Identify which cell holds the provided text, then report its [x, y] central coordinate. 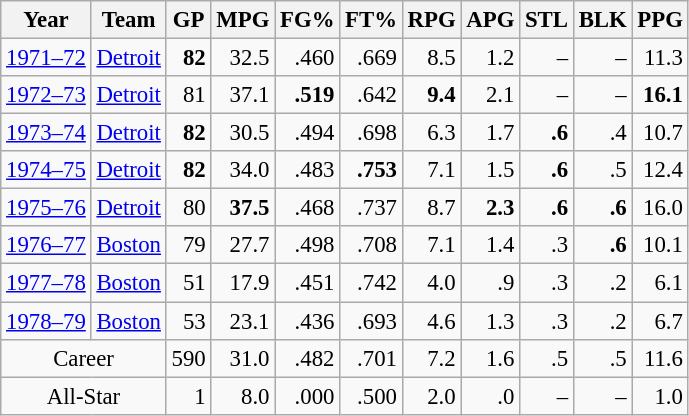
.436 [308, 321]
.519 [308, 95]
.4 [602, 133]
.753 [372, 170]
.708 [372, 245]
32.5 [243, 58]
2.1 [490, 95]
1.4 [490, 245]
11.6 [660, 358]
1971–72 [46, 58]
34.0 [243, 170]
4.0 [432, 283]
8.5 [432, 58]
9.4 [432, 95]
.0 [490, 396]
1973–74 [46, 133]
8.0 [243, 396]
FT% [372, 20]
11.3 [660, 58]
2.0 [432, 396]
80 [188, 208]
7.2 [432, 358]
.468 [308, 208]
1.7 [490, 133]
81 [188, 95]
1978–79 [46, 321]
.698 [372, 133]
.483 [308, 170]
.498 [308, 245]
4.6 [432, 321]
All-Star [84, 396]
79 [188, 245]
1972–73 [46, 95]
1974–75 [46, 170]
31.0 [243, 358]
17.9 [243, 283]
.460 [308, 58]
.642 [372, 95]
.669 [372, 58]
.494 [308, 133]
APG [490, 20]
1.5 [490, 170]
Career [84, 358]
.701 [372, 358]
590 [188, 358]
10.7 [660, 133]
53 [188, 321]
37.1 [243, 95]
27.7 [243, 245]
.693 [372, 321]
1.6 [490, 358]
1.0 [660, 396]
30.5 [243, 133]
.451 [308, 283]
BLK [602, 20]
.000 [308, 396]
1.2 [490, 58]
RPG [432, 20]
1975–76 [46, 208]
2.3 [490, 208]
1 [188, 396]
1977–78 [46, 283]
.737 [372, 208]
51 [188, 283]
.742 [372, 283]
1.3 [490, 321]
.500 [372, 396]
37.5 [243, 208]
1976–77 [46, 245]
PPG [660, 20]
FG% [308, 20]
Team [128, 20]
12.4 [660, 170]
6.3 [432, 133]
10.1 [660, 245]
16.1 [660, 95]
8.7 [432, 208]
Year [46, 20]
.482 [308, 358]
.9 [490, 283]
23.1 [243, 321]
6.7 [660, 321]
GP [188, 20]
6.1 [660, 283]
STL [547, 20]
16.0 [660, 208]
MPG [243, 20]
